Identify which cell holds the provided text, then report its [X, Y] central coordinate. 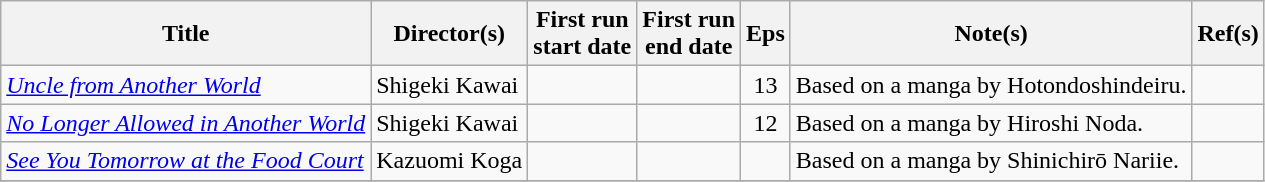
Based on a manga by Shinichirō Nariie. [991, 161]
Based on a manga by Hiroshi Noda. [991, 123]
Kazuomi Koga [450, 161]
13 [766, 85]
Ref(s) [1228, 34]
First runstart date [582, 34]
Uncle from Another World [186, 85]
Director(s) [450, 34]
Note(s) [991, 34]
Based on a manga by Hotondoshindeiru. [991, 85]
No Longer Allowed in Another World [186, 123]
Title [186, 34]
First runend date [689, 34]
12 [766, 123]
Eps [766, 34]
See You Tomorrow at the Food Court [186, 161]
